Search for the cell housing the specified text and yield its [x, y] center coordinate. 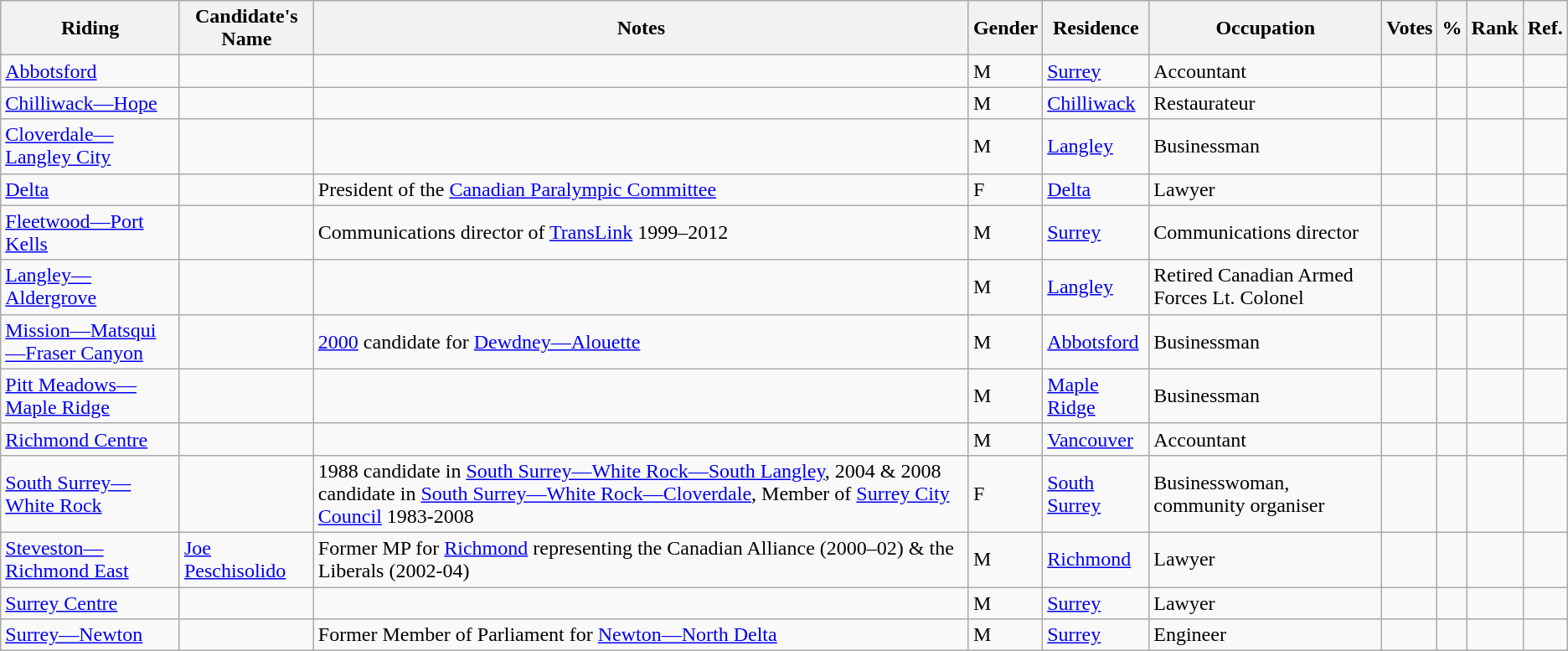
Occupation [1266, 28]
Joe Peschisolido [246, 560]
Candidate's Name [246, 28]
Notes [641, 28]
Engineer [1266, 635]
% [1452, 28]
Votes [1410, 28]
President of the Canadian Paralympic Committee [641, 189]
Pitt Meadows—Maple Ridge [90, 395]
South Surrey—White Rock [90, 493]
Langley—Aldergrove [90, 287]
Former Member of Parliament for Newton—North Delta [641, 635]
Maple Ridge [1096, 395]
Cloverdale—Langley City [90, 146]
Ref. [1545, 28]
Surrey Centre [90, 602]
Communications director of TransLink 1999–2012 [641, 233]
Surrey—Newton [90, 635]
Retired Canadian Armed Forces Lt. Colonel [1266, 287]
Richmond Centre [90, 439]
Fleetwood—Port Kells [90, 233]
Vancouver [1096, 439]
Steveston—Richmond East [90, 560]
Chilliwack [1096, 103]
Rank [1494, 28]
Richmond [1096, 560]
Riding [90, 28]
Communications director [1266, 233]
Chilliwack—Hope [90, 103]
Restaurateur [1266, 103]
Residence [1096, 28]
South Surrey [1096, 493]
Gender [1005, 28]
Former MP for Richmond representing the Canadian Alliance (2000–02) & the Liberals (2002-04) [641, 560]
Mission—Matsqui—Fraser Canyon [90, 342]
2000 candidate for Dewdney—Alouette [641, 342]
Businesswoman, community organiser [1266, 493]
